Scan for the cell matching the given text and deliver its (X, Y) coordinate at center. 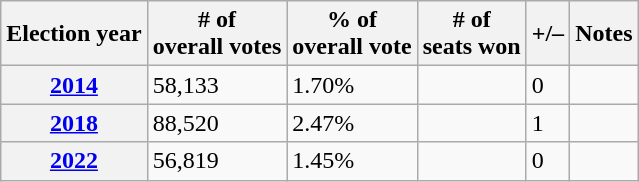
+/– (548, 34)
2018 (74, 123)
Election year (74, 34)
58,133 (217, 85)
88,520 (217, 123)
# ofseats won (472, 34)
56,819 (217, 161)
2014 (74, 85)
1.70% (352, 85)
2022 (74, 161)
# ofoverall votes (217, 34)
% ofoverall vote (352, 34)
2.47% (352, 123)
Notes (604, 34)
1 (548, 123)
1.45% (352, 161)
